Detect which cell encompasses the target text, then output its [X, Y] center coordinate. 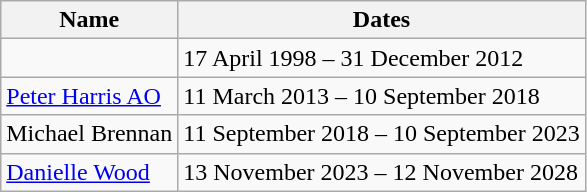
13 November 2023 – 12 November 2028 [382, 172]
Dates [382, 20]
Peter Harris AO [90, 96]
17 April 1998 – 31 December 2012 [382, 58]
11 March 2013 – 10 September 2018 [382, 96]
11 September 2018 – 10 September 2023 [382, 134]
Name [90, 20]
Michael Brennan [90, 134]
Danielle Wood [90, 172]
